Detect which cell encompasses the target text, then output its (X, Y) center coordinate. 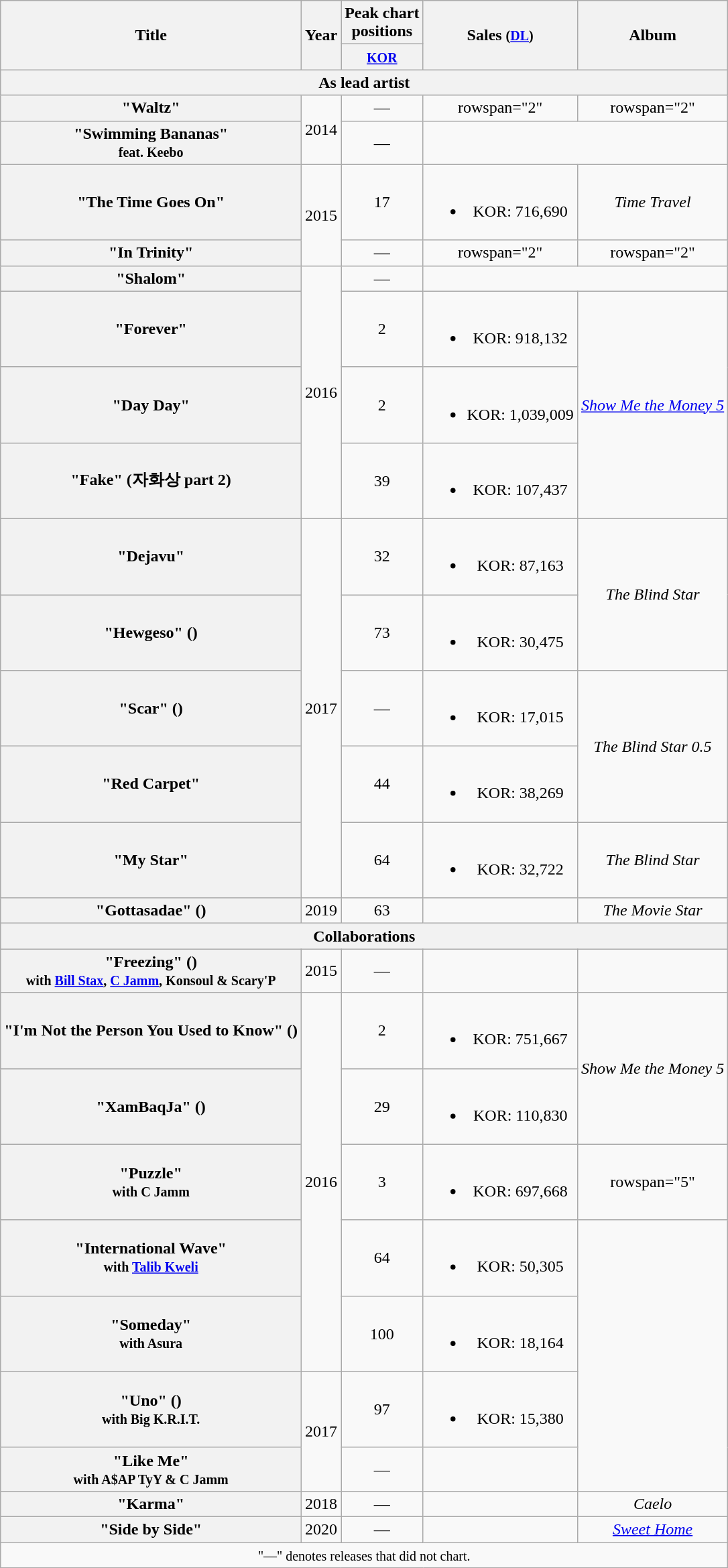
KOR: 87,163 (500, 557)
17 (382, 203)
"Hewgeso" () (151, 632)
"XamBaqJa" () (151, 1107)
Caelo (652, 1504)
Sweet Home (652, 1529)
"In Trinity" (151, 253)
"Side by Side" (151, 1529)
Sales (DL) (500, 35)
97 (382, 1410)
"—" denotes releases that did not chart. (365, 1555)
"The Time Goes On" (151, 203)
KOR: 30,475 (500, 632)
32 (382, 557)
"My Star" (151, 860)
"Puzzle"with C Jamm (151, 1182)
"Waltz" (151, 108)
KOR: 697,668 (500, 1182)
"Day Day" (151, 405)
KOR: 1,039,009 (500, 405)
2018 (322, 1504)
"Scar" () (151, 708)
KOR: 751,667 (500, 1030)
KOR: 32,722 (500, 860)
Time Travel (652, 203)
"International Wave"with Talib Kweli (151, 1258)
"Red Carpet" (151, 785)
"Freezing" ()with Bill Stax, C Jamm, Konsoul & Scary'P (151, 971)
KOR: 38,269 (500, 785)
29 (382, 1107)
rowspan="5" (652, 1182)
KOR: 107,437 (500, 480)
KOR: 18,164 (500, 1333)
KOR: 918,132 (500, 329)
KOR: 716,690 (500, 203)
"Forever" (151, 329)
The Movie Star (652, 911)
"Gottasadae" () (151, 911)
44 (382, 785)
The Blind Star 0.5 (652, 746)
"Fake" (자화상 part 2) (151, 480)
"Someday"with Asura (151, 1333)
"Karma" (151, 1504)
2014 (322, 130)
KOR: 50,305 (500, 1258)
"I'm Not the Person You Used to Know" () (151, 1030)
KOR: 110,830 (500, 1107)
3 (382, 1182)
KOR: 17,015 (500, 708)
"Shalom" (151, 278)
Peak chartpositions (382, 23)
2019 (322, 911)
"Uno" ()with Big K.R.I.T. (151, 1410)
Title (151, 35)
KOR (382, 57)
63 (382, 911)
As lead artist (365, 82)
Album (652, 35)
"Like Me"with A$AP TyY & C Jamm (151, 1469)
Year (322, 35)
Collaborations (365, 936)
"Swimming Bananas"feat. Keebo (151, 142)
2020 (322, 1529)
"Dejavu" (151, 557)
73 (382, 632)
100 (382, 1333)
KOR: 15,380 (500, 1410)
39 (382, 480)
